From the cell containing the given text, extract its center point as [x, y] coordinate. 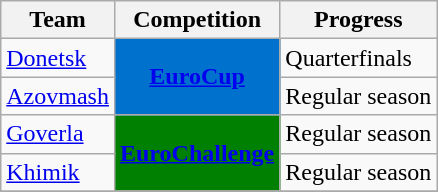
Khimik [58, 172]
Competition [196, 20]
Goverla [58, 134]
Team [58, 20]
EuroCup [196, 77]
Progress [358, 20]
EuroChallenge [196, 153]
Azovmash [58, 96]
Donetsk [58, 58]
Quarterfinals [358, 58]
